Scan for the cell matching the given text and deliver its (x, y) coordinate at center. 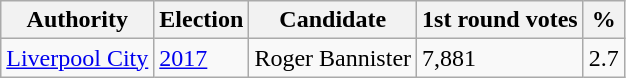
1st round votes (500, 20)
7,881 (500, 58)
2017 (202, 58)
Candidate (333, 20)
2.7 (604, 58)
Authority (78, 20)
Roger Bannister (333, 58)
Election (202, 20)
% (604, 20)
Liverpool City (78, 58)
